Capture the cell that displays the provided text and extract its (x, y) central coordinate. 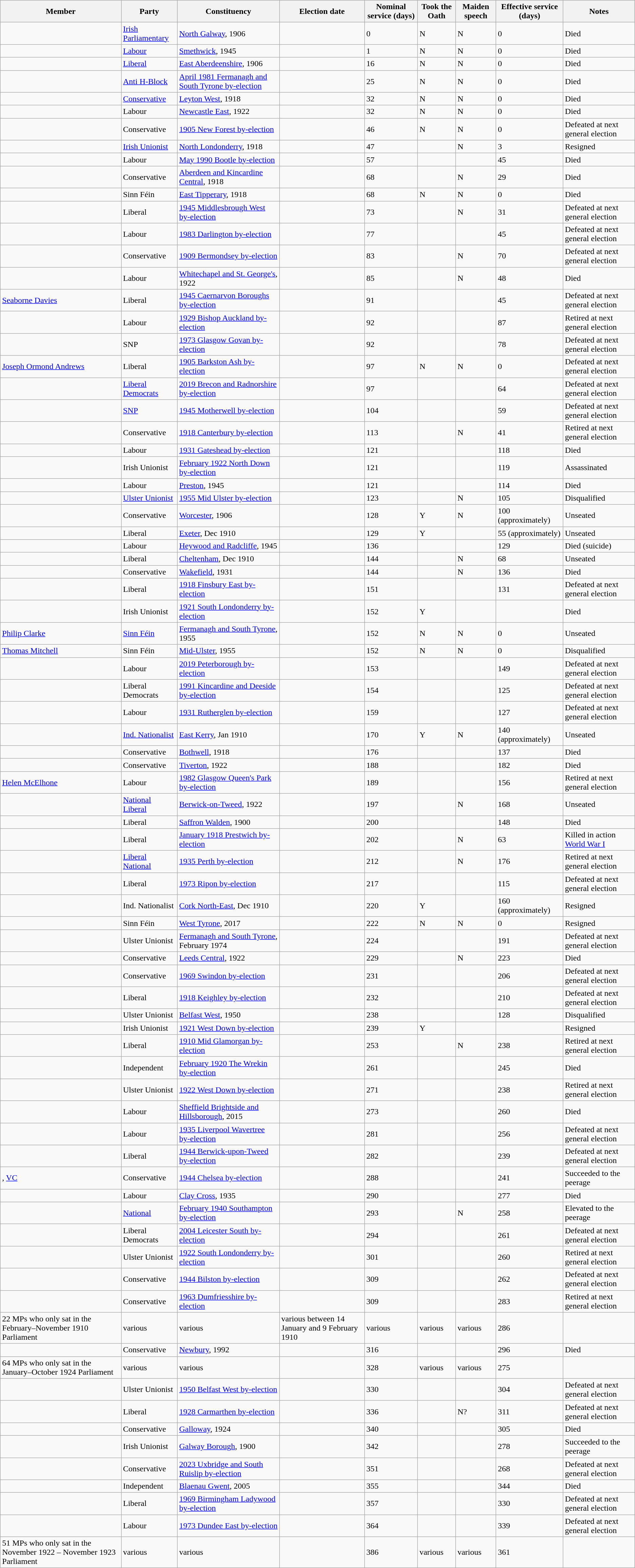
357 (391, 1504)
70 (530, 256)
Aberdeen and Kincardine Central, 1918 (229, 177)
1931 Gateshead by-election (229, 450)
85 (391, 278)
East Tipperary, 1918 (229, 194)
Blaenau Gwent, 2005 (229, 1486)
63 (530, 840)
Preston, 1945 (229, 485)
1918 Keighley by-election (229, 998)
Galway Borough, 1900 (229, 1446)
East Kerry, Jan 1910 (229, 735)
Elevated to the peerage (599, 1213)
283 (530, 1301)
127 (530, 712)
217 (391, 884)
212 (391, 862)
Tiverton, 1922 (229, 765)
78 (530, 345)
64 (530, 389)
268 (530, 1469)
149 (530, 668)
Joseph Ormond Andrews (61, 366)
229 (391, 958)
2023 Uxbridge and South Ruislip by-election (229, 1469)
253 (391, 1045)
2004 Leicester South by-election (229, 1235)
118 (530, 450)
February 1920 The Wrekin by-election (229, 1068)
1983 Darlington by-election (229, 234)
1950 Belfast West by-election (229, 1389)
290 (391, 1196)
Heywood and Radcliffe, 1945 (229, 546)
119 (530, 467)
336 (391, 1412)
Party (149, 12)
156 (530, 782)
46 (391, 129)
182 (530, 765)
Bothwell, 1918 (229, 752)
Irish Parliamentary (149, 33)
Philip Clarke (61, 634)
Exeter, Dec 1910 (229, 533)
Belfast West, 1950 (229, 1015)
301 (391, 1257)
361 (530, 1552)
North Londonderry, 1918 (229, 147)
1973 Dundee East by-election (229, 1526)
East Aberdeenshire, 1906 (229, 64)
various between 14 January and 9 February 1910 (322, 1328)
131 (530, 589)
1963 Dumfriesshire by-election (229, 1301)
Newcastle East, 1922 (229, 112)
104 (391, 410)
224 (391, 941)
220 (391, 906)
Newbury, 1992 (229, 1350)
123 (391, 498)
262 (530, 1279)
Mid-Ulster, 1955 (229, 651)
Worcester, 1906 (229, 516)
273 (391, 1112)
1905 New Forest by-election (229, 129)
222 (391, 923)
1945 Caernarvon Boroughs by-election (229, 301)
294 (391, 1235)
Berwick-on-Tweed, 1922 (229, 805)
159 (391, 712)
277 (530, 1196)
January 1918 Prestwich by-election (229, 840)
232 (391, 998)
311 (530, 1412)
Thomas Mitchell (61, 651)
191 (530, 941)
200 (391, 822)
342 (391, 1446)
1944 Berwick-upon-Tweed by-election (229, 1156)
154 (391, 691)
206 (530, 975)
North Galway, 1906 (229, 33)
1921 South Londonderry by-election (229, 611)
57 (391, 159)
1973 Ripon by-election (229, 884)
1945 Middlesbrough West by-election (229, 212)
83 (391, 256)
339 (530, 1526)
328 (391, 1368)
Leeds Central, 1922 (229, 958)
241 (530, 1178)
Wakefield, 1931 (229, 572)
115 (530, 884)
114 (530, 485)
1969 Birmingham Ladywood by-election (229, 1504)
160 (approximately) (530, 906)
288 (391, 1178)
Effective service (days) (530, 12)
1918 Canterbury by-election (229, 433)
Constituency (229, 12)
1931 Rutherglen by-election (229, 712)
231 (391, 975)
296 (530, 1350)
1955 Mid Ulster by-election (229, 498)
153 (391, 668)
73 (391, 212)
Cork North-East, Dec 1910 (229, 906)
87 (530, 322)
16 (391, 64)
340 (391, 1429)
275 (530, 1368)
51 MPs who only sat in the November 1922 – November 1923 Parliament (61, 1552)
1944 Chelsea by-election (229, 1178)
National (149, 1213)
1929 Bishop Auckland by-election (229, 322)
278 (530, 1446)
29 (530, 177)
1905 Barkston Ash by-election (229, 366)
113 (391, 433)
77 (391, 234)
1918 Finsbury East by-election (229, 589)
Member (61, 12)
258 (530, 1213)
May 1990 Bootle by-election (229, 159)
91 (391, 301)
1922 West Down by-election (229, 1089)
Sheffield Brightside and Hillsborough, 2015 (229, 1112)
168 (530, 805)
Election date (322, 12)
National Liberal (149, 805)
55 (approximately) (530, 533)
1969 Swindon by-election (229, 975)
Galloway, 1924 (229, 1429)
41 (530, 433)
Smethwick, 1945 (229, 51)
1 (391, 51)
25 (391, 81)
Saffron Walden, 1900 (229, 822)
1982 Glasgow Queen's Park by-election (229, 782)
Anti H-Block (149, 81)
1945 Motherwell by-election (229, 410)
22 MPs who only sat in the February–November 1910 Parliament (61, 1328)
1991 Kincardine and Deeside by-election (229, 691)
1935 Liverpool Wavertree by-election (229, 1134)
202 (391, 840)
Died (suicide) (599, 546)
282 (391, 1156)
Assassinated (599, 467)
316 (391, 1350)
Fermanagh and South Tyrone, February 1974 (229, 941)
Fermanagh and South Tyrone, 1955 (229, 634)
59 (530, 410)
170 (391, 735)
48 (530, 278)
West Tyrone, 2017 (229, 923)
Leyton West, 1918 (229, 99)
3 (530, 147)
140 (approximately) (530, 735)
286 (530, 1328)
Killed in action World War I (599, 840)
281 (391, 1134)
Liberal National (149, 862)
1921 West Down by-election (229, 1028)
Cheltenham, Dec 1910 (229, 559)
188 (391, 765)
256 (530, 1134)
125 (530, 691)
293 (391, 1213)
N? (476, 1412)
1973 Glasgow Govan by-election (229, 345)
271 (391, 1089)
189 (391, 782)
351 (391, 1469)
245 (530, 1068)
1910 Mid Glamorgan by-election (229, 1045)
151 (391, 589)
344 (530, 1486)
Helen McElhone (61, 782)
Clay Cross, 1935 (229, 1196)
Notes (599, 12)
105 (530, 498)
Maiden speech (476, 12)
386 (391, 1552)
1922 South Londonderry by-election (229, 1257)
148 (530, 822)
31 (530, 212)
February 1940 Southampton by-election (229, 1213)
1909 Bermondsey by-election (229, 256)
210 (530, 998)
197 (391, 805)
223 (530, 958)
February 1922 North Down by-election (229, 467)
355 (391, 1486)
2019 Peterborough by-election (229, 668)
Whitechapel and St. George's, 1922 (229, 278)
364 (391, 1526)
47 (391, 147)
1944 Bilston by-election (229, 1279)
Nominal service (days) (391, 12)
1935 Perth by-election (229, 862)
64 MPs who only sat in the January–October 1924 Parliament (61, 1368)
137 (530, 752)
1928 Carmarthen by-election (229, 1412)
April 1981 Fermanagh and South Tyrone by-election (229, 81)
100 (approximately) (530, 516)
305 (530, 1429)
304 (530, 1389)
Took the Oath (437, 12)
2019 Brecon and Radnorshire by-election (229, 389)
Seaborne Davies (61, 301)
, VC (61, 1178)
